For the text-containing cell, return its midpoint in [X, Y] coordinate format. 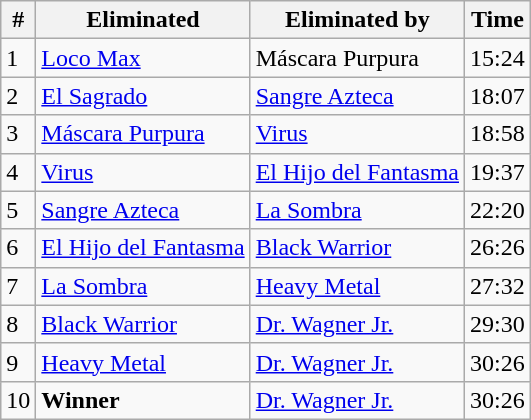
1 [18, 58]
18:07 [498, 96]
# [18, 20]
29:30 [498, 324]
26:26 [498, 248]
Time [498, 20]
10 [18, 400]
18:58 [498, 134]
5 [18, 210]
4 [18, 172]
Eliminated by [357, 20]
El Sagrado [143, 96]
7 [18, 286]
27:32 [498, 286]
9 [18, 362]
Loco Max [143, 58]
3 [18, 134]
15:24 [498, 58]
6 [18, 248]
Winner [143, 400]
8 [18, 324]
22:20 [498, 210]
Eliminated [143, 20]
2 [18, 96]
19:37 [498, 172]
